Provide the (x, y) coordinate of the cell's center where the given text is located.  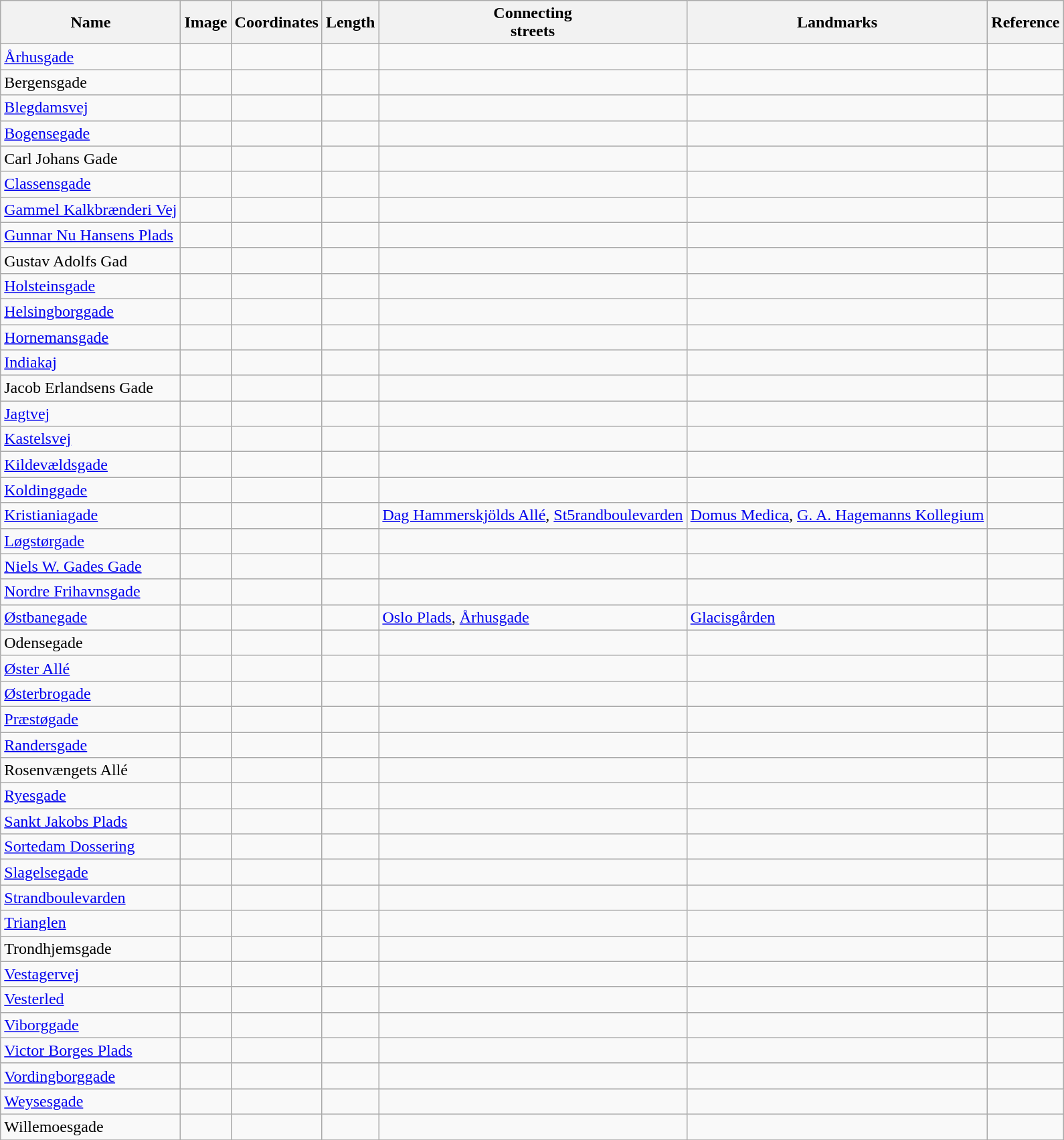
Connecting streets (533, 23)
Carl Johans Gade (91, 159)
Præstøgade (91, 719)
Ryesgade (91, 796)
Gunnar Nu Hansens Plads (91, 235)
Kastelsvej (91, 439)
Vestagervej (91, 974)
Jacob Erlandsens Gade (91, 388)
Name (91, 23)
Gammel Kalkbrænderi Vej (91, 210)
Østbanegade (91, 617)
Reference (1025, 23)
Classensgade (91, 184)
Østerbrogade (91, 694)
Øster Allé (91, 668)
Slagelsegade (91, 872)
Holsteinsgade (91, 286)
Rosenvængets Allé (91, 770)
Glacisgården (837, 617)
Gustav Adolfs Gad (91, 260)
Willemoesgade (91, 1127)
Victor Borges Plads (91, 1050)
Dag Hammerskjölds Allé, St5randboulevarden (533, 515)
Niels W. Gades Gade (91, 566)
Århusgade (91, 57)
Oslo Plads, Århusgade (533, 617)
Hornemansgade (91, 337)
Blegdamsvej (91, 108)
Coordinates (276, 23)
Image (206, 23)
Helsingborggade (91, 311)
Strandboulevarden (91, 898)
Weysesgade (91, 1101)
Sortedam Dossering (91, 847)
Løgstørgade (91, 541)
Randersgade (91, 745)
Sankt Jakobs Plads (91, 821)
Landmarks (837, 23)
Kildevældsgade (91, 465)
Vesterled (91, 999)
Odensegade (91, 643)
Jagtvej (91, 414)
Vordingborggade (91, 1076)
Kristianiagade (91, 515)
Nordre Frihavnsgade (91, 592)
Bergensgade (91, 82)
Koldinggade (91, 490)
Domus Medica, G. A. Hagemanns Kollegium (837, 515)
Trianglen (91, 923)
Trondhjemsgade (91, 949)
Length (350, 23)
Bogensegade (91, 133)
Viborggade (91, 1025)
Indiakaj (91, 363)
